For the text-containing cell, return its midpoint in [x, y] coordinate format. 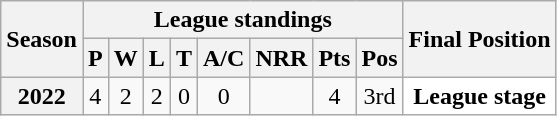
2022 [42, 96]
3rd [380, 96]
NRR [282, 58]
L [156, 58]
Final Position [480, 39]
W [126, 58]
Pts [334, 58]
League standings [242, 20]
A/C [223, 58]
P [95, 58]
Season [42, 39]
T [184, 58]
League stage [480, 96]
Pos [380, 58]
